Find where the given text appears and provide that cell's center as [X, Y] coordinate. 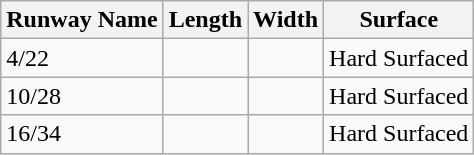
Surface [399, 20]
10/28 [82, 96]
Width [286, 20]
4/22 [82, 58]
Runway Name [82, 20]
Length [205, 20]
16/34 [82, 134]
